For the text-containing cell, return its midpoint in [x, y] coordinate format. 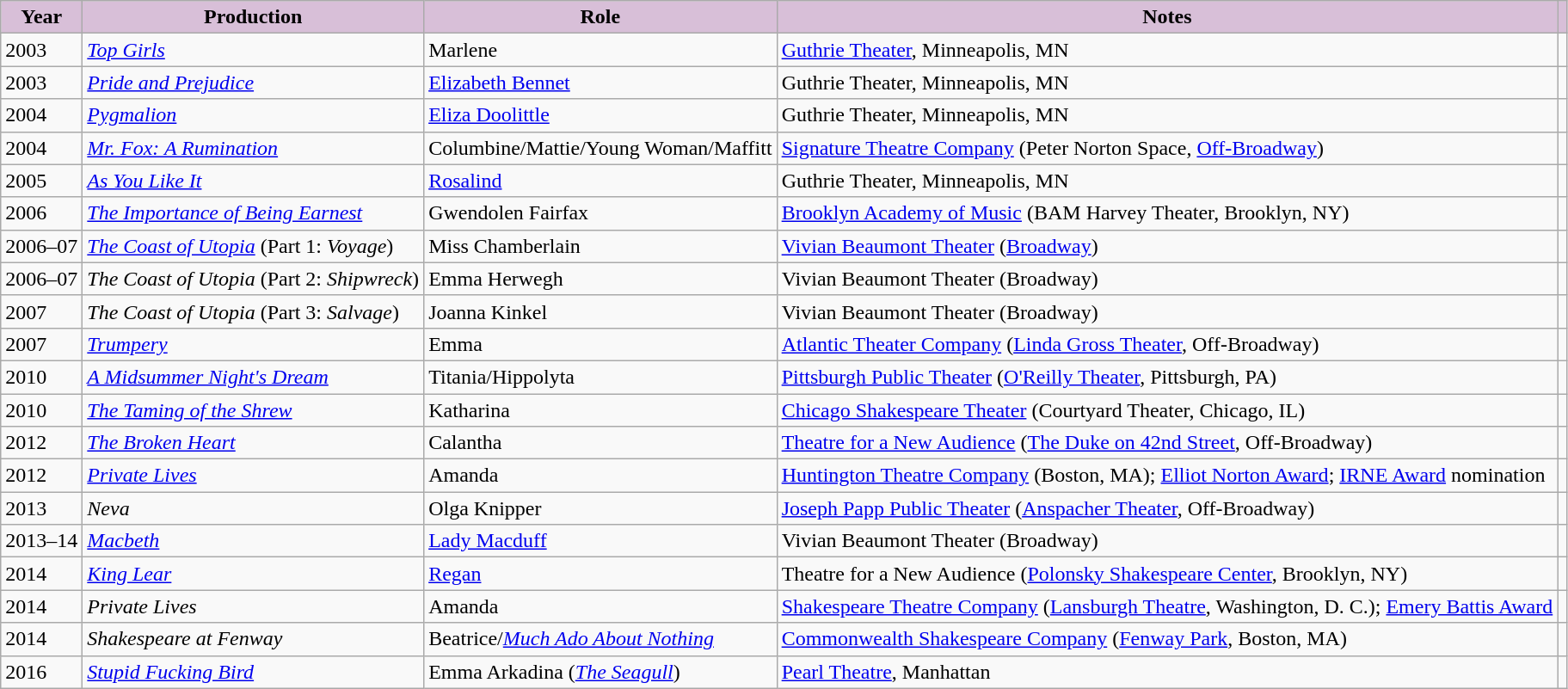
Signature Theatre Company (Peter Norton Space, Off-Broadway) [1167, 148]
Theatre for a New Audience (The Duke on 42nd Street, Off-Broadway) [1167, 443]
Joseph Papp Public Theater (Anspacher Theater, Off-Broadway) [1167, 508]
Pittsburgh Public Theater (O'Reilly Theater, Pittsburgh, PA) [1167, 377]
Eliza Doolittle [600, 115]
Columbine/Mattie/Young Woman/Maffitt [600, 148]
Trumpery [253, 344]
Olga Knipper [600, 508]
Gwendolen Fairfax [600, 213]
Macbeth [253, 541]
Atlantic Theater Company (Linda Gross Theater, Off-Broadway) [1167, 344]
Miss Chamberlain [600, 246]
The Coast of Utopia (Part 2: Shipwreck) [253, 279]
Pearl Theatre, Manhattan [1167, 672]
Chicago Shakespeare Theater (Courtyard Theater, Chicago, IL) [1167, 410]
2013–14 [41, 541]
Top Girls [253, 50]
2005 [41, 181]
Notes [1167, 17]
Theatre for a New Audience (Polonsky Shakespeare Center, Brooklyn, NY) [1167, 574]
Production [253, 17]
Katharina [600, 410]
Beatrice/Much Ado About Nothing [600, 639]
Regan [600, 574]
Year [41, 17]
Pride and Prejudice [253, 83]
Role [600, 17]
King Lear [253, 574]
2013 [41, 508]
Titania/Hippolyta [600, 377]
Shakespeare Theatre Company (Lansburgh Theatre, Washington, D. C.); Emery Battis Award [1167, 606]
Neva [253, 508]
Joanna Kinkel [600, 311]
As You Like It [253, 181]
Calantha [600, 443]
The Broken Heart [253, 443]
Marlene [600, 50]
Rosalind [600, 181]
Emma Arkadina (The Seagull) [600, 672]
Stupid Fucking Bird [253, 672]
2016 [41, 672]
Huntington Theatre Company (Boston, MA); Elliot Norton Award; IRNE Award nomination [1167, 476]
Shakespeare at Fenway [253, 639]
The Coast of Utopia (Part 3: Salvage) [253, 311]
Lady Macduff [600, 541]
Mr. Fox: A Rumination [253, 148]
The Coast of Utopia (Part 1: Voyage) [253, 246]
A Midsummer Night's Dream [253, 377]
The Importance of Being Earnest [253, 213]
2006 [41, 213]
Pygmalion [253, 115]
Brooklyn Academy of Music (BAM Harvey Theater, Brooklyn, NY) [1167, 213]
Commonwealth Shakespeare Company (Fenway Park, Boston, MA) [1167, 639]
Emma Herwegh [600, 279]
Elizabeth Bennet [600, 83]
The Taming of the Shrew [253, 410]
Emma [600, 344]
